Return [X, Y] of the center of cell containing provided text 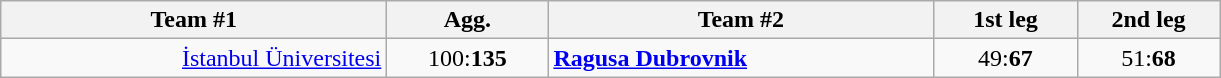
Ragusa Dubrovnik [741, 58]
Agg. [468, 20]
2nd leg [1148, 20]
İstanbul Üniversitesi [194, 58]
Team #2 [741, 20]
100:135 [468, 58]
1st leg [1006, 20]
51:68 [1148, 58]
Team #1 [194, 20]
49:67 [1006, 58]
